Output the [X, Y] coordinate of the center of the cell containing the given text.  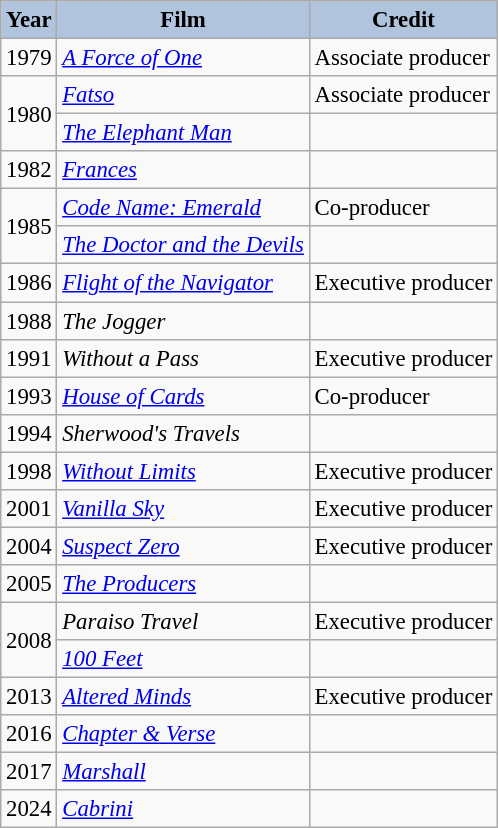
1982 [29, 170]
1994 [29, 433]
1985 [29, 226]
Frances [183, 170]
Code Name: Emerald [183, 208]
Fatso [183, 95]
1993 [29, 396]
Flight of the Navigator [183, 283]
1988 [29, 321]
Paraiso Travel [183, 621]
2017 [29, 772]
Suspect Zero [183, 546]
Credit [403, 20]
Sherwood's Travels [183, 433]
2005 [29, 584]
1979 [29, 58]
Vanilla Sky [183, 509]
1991 [29, 358]
The Doctor and the Devils [183, 245]
Cabrini [183, 809]
Altered Minds [183, 697]
2024 [29, 809]
1998 [29, 471]
Year [29, 20]
Film [183, 20]
2008 [29, 640]
The Jogger [183, 321]
1986 [29, 283]
Chapter & Verse [183, 734]
The Producers [183, 584]
Without a Pass [183, 358]
2004 [29, 546]
A Force of One [183, 58]
Without Limits [183, 471]
2013 [29, 697]
House of Cards [183, 396]
Marshall [183, 772]
2001 [29, 509]
The Elephant Man [183, 133]
100 Feet [183, 659]
1980 [29, 114]
2016 [29, 734]
